Scan for the cell matching the given text and deliver its [x, y] coordinate at center. 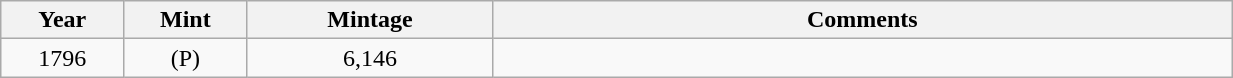
(P) [186, 58]
Mintage [370, 20]
Year [62, 20]
6,146 [370, 58]
Comments [862, 20]
1796 [62, 58]
Mint [186, 20]
